From the cell containing the given text, extract its center point as (x, y) coordinate. 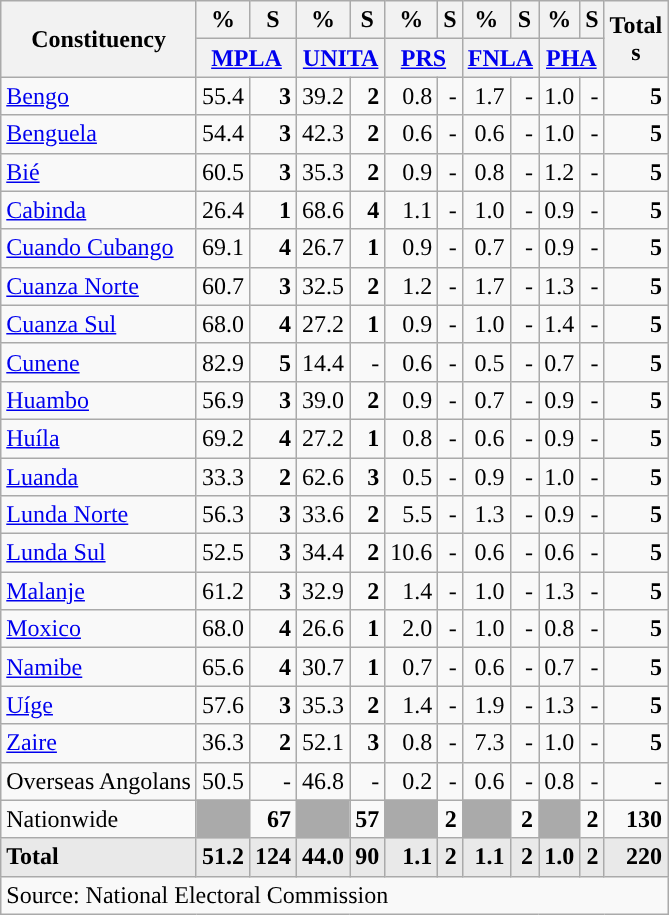
Bengo (99, 96)
7.3 (486, 743)
34.4 (324, 553)
52.1 (324, 743)
26.6 (324, 629)
220 (636, 857)
0.2 (412, 781)
39.2 (324, 96)
33.3 (222, 477)
1.9 (486, 705)
26.7 (324, 248)
2.0 (412, 629)
55.4 (222, 96)
26.4 (222, 210)
Malanje (99, 591)
39.0 (324, 400)
Cabinda (99, 210)
36.3 (222, 743)
14.4 (324, 362)
Constituency (99, 39)
Total (99, 857)
130 (636, 819)
90 (368, 857)
5.5 (412, 515)
60.5 (222, 172)
44.0 (324, 857)
56.9 (222, 400)
Namibe (99, 667)
Huambo (99, 400)
MPLA (246, 58)
Moxico (99, 629)
Benguela (99, 134)
Lunda Norte (99, 515)
69.2 (222, 438)
32.5 (324, 286)
10.6 (412, 553)
124 (274, 857)
Nationwide (99, 819)
Cuanza Norte (99, 286)
56.3 (222, 515)
UNITA (341, 58)
67 (274, 819)
32.9 (324, 591)
Zaire (99, 743)
Cunene (99, 362)
82.9 (222, 362)
50.5 (222, 781)
PHA (572, 58)
Lunda Sul (99, 553)
57 (368, 819)
Huíla (99, 438)
57.6 (222, 705)
30.7 (324, 667)
Uíge (99, 705)
Overseas Angolans (99, 781)
69.1 (222, 248)
Luanda (99, 477)
51.2 (222, 857)
Totals (636, 39)
33.6 (324, 515)
46.8 (324, 781)
52.5 (222, 553)
FNLA (500, 58)
42.3 (324, 134)
62.6 (324, 477)
60.7 (222, 286)
65.6 (222, 667)
Bié (99, 172)
Cuanza Sul (99, 324)
Source: National Electoral Commission (334, 895)
54.4 (222, 134)
68.6 (324, 210)
PRS (424, 58)
Cuando Cubango (99, 248)
61.2 (222, 591)
